Detect which cell encompasses the target text, then output its [X, Y] center coordinate. 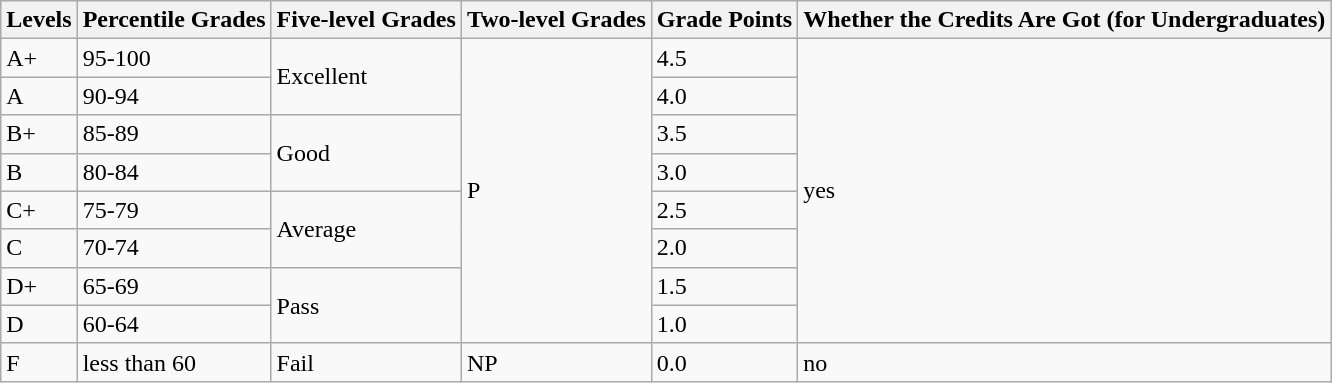
Whether the Credits Are Got (for Undergraduates) [1064, 20]
P [556, 191]
Grade Points [724, 20]
Percentile Grades [174, 20]
A [39, 96]
4.5 [724, 58]
yes [1064, 191]
95-100 [174, 58]
4.0 [724, 96]
70-74 [174, 248]
Good [366, 153]
Two-level Grades [556, 20]
less than 60 [174, 362]
NP [556, 362]
60-64 [174, 324]
3.5 [724, 134]
C+ [39, 210]
A+ [39, 58]
Five-level Grades [366, 20]
Levels [39, 20]
C [39, 248]
B [39, 172]
80-84 [174, 172]
1.5 [724, 286]
0.0 [724, 362]
2.0 [724, 248]
B+ [39, 134]
65-69 [174, 286]
D+ [39, 286]
2.5 [724, 210]
Average [366, 229]
3.0 [724, 172]
75-79 [174, 210]
Pass [366, 305]
D [39, 324]
85-89 [174, 134]
1.0 [724, 324]
Fail [366, 362]
90-94 [174, 96]
no [1064, 362]
Excellent [366, 77]
F [39, 362]
